Scan for the cell matching the given text and deliver its (x, y) coordinate at center. 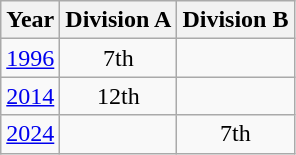
Year (30, 20)
2024 (30, 134)
Division A (118, 20)
Division B (236, 20)
12th (118, 96)
2014 (30, 96)
1996 (30, 58)
